Locate the cell with the specified text and output its (X, Y) center coordinate. 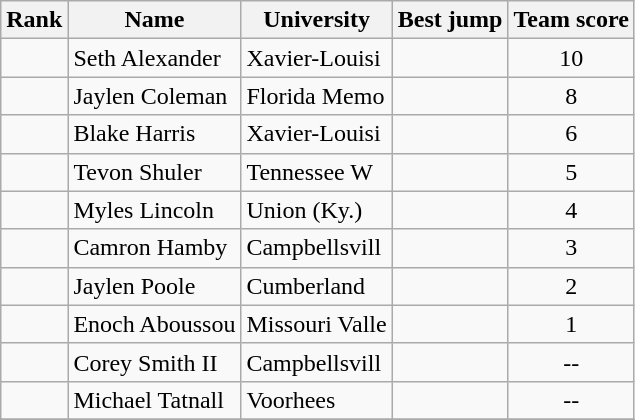
Best jump (450, 20)
Missouri Valle (316, 324)
5 (571, 172)
Voorhees (316, 400)
Blake Harris (154, 134)
Myles Lincoln (154, 210)
Camron Hamby (154, 248)
1 (571, 324)
Jaylen Poole (154, 286)
Tevon Shuler (154, 172)
Tennessee W (316, 172)
10 (571, 58)
Jaylen Coleman (154, 96)
4 (571, 210)
Union (Ky.) (316, 210)
Florida Memo (316, 96)
Name (154, 20)
University (316, 20)
2 (571, 286)
6 (571, 134)
3 (571, 248)
Enoch Aboussou (154, 324)
Michael Tatnall (154, 400)
Cumberland (316, 286)
Team score (571, 20)
Seth Alexander (154, 58)
Rank (34, 20)
8 (571, 96)
Corey Smith II (154, 362)
